Return (X, Y) of the center of cell containing provided text 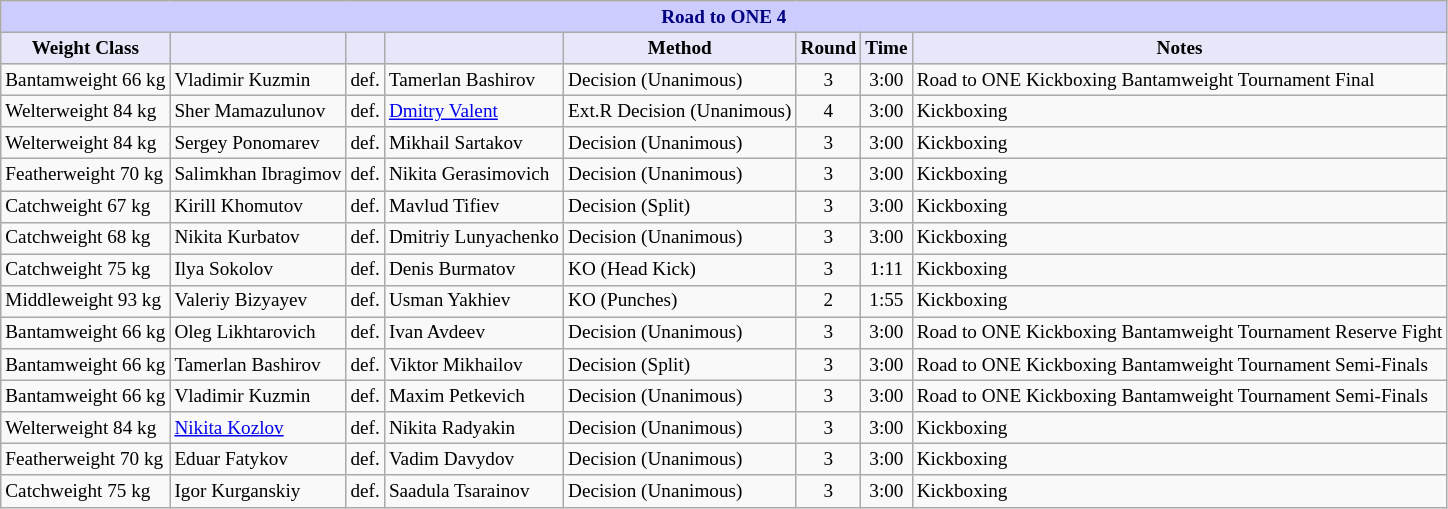
Time (886, 48)
Nikita Radyakin (474, 428)
Maxim Petkevich (474, 396)
Catchweight 68 kg (86, 238)
Sher Mamazulunov (258, 111)
Salimkhan Ibragimov (258, 175)
Denis Burmatov (474, 270)
Valeriy Bizyayev (258, 301)
Road to ONE Kickboxing Bantamweight Tournament Reserve Fight (1180, 333)
Notes (1180, 48)
KO (Head Kick) (680, 270)
Middleweight 93 kg (86, 301)
2 (828, 301)
Mavlud Tifiev (474, 206)
Usman Yakhiev (474, 301)
KO (Punches) (680, 301)
Viktor Mikhailov (474, 365)
Eduar Fatykov (258, 460)
Nikita Kurbatov (258, 238)
Vadim Davydov (474, 460)
Catchweight 67 kg (86, 206)
Nikita Kozlov (258, 428)
1:11 (886, 270)
4 (828, 111)
Oleg Likhtarovich (258, 333)
Saadula Tsarainov (474, 491)
Dmitriy Lunyachenko (474, 238)
Ivan Avdeev (474, 333)
Sergey Ponomarev (258, 143)
Igor Kurganskiy (258, 491)
Ext.R Decision (Unanimous) (680, 111)
Ilya Sokolov (258, 270)
Nikita Gerasimovich (474, 175)
1:55 (886, 301)
Method (680, 48)
Kirill Khomutov (258, 206)
Road to ONE Kickboxing Bantamweight Tournament Final (1180, 80)
Dmitry Valent (474, 111)
Round (828, 48)
Mikhail Sartakov (474, 143)
Weight Class (86, 48)
Road to ONE 4 (724, 17)
